Output the [x, y] coordinate of the center of the cell containing the given text.  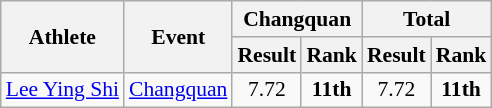
Total [426, 19]
Lee Ying Shi [62, 90]
Event [178, 36]
Athlete [62, 36]
